Identify which cell holds the provided text, then report its [X, Y] central coordinate. 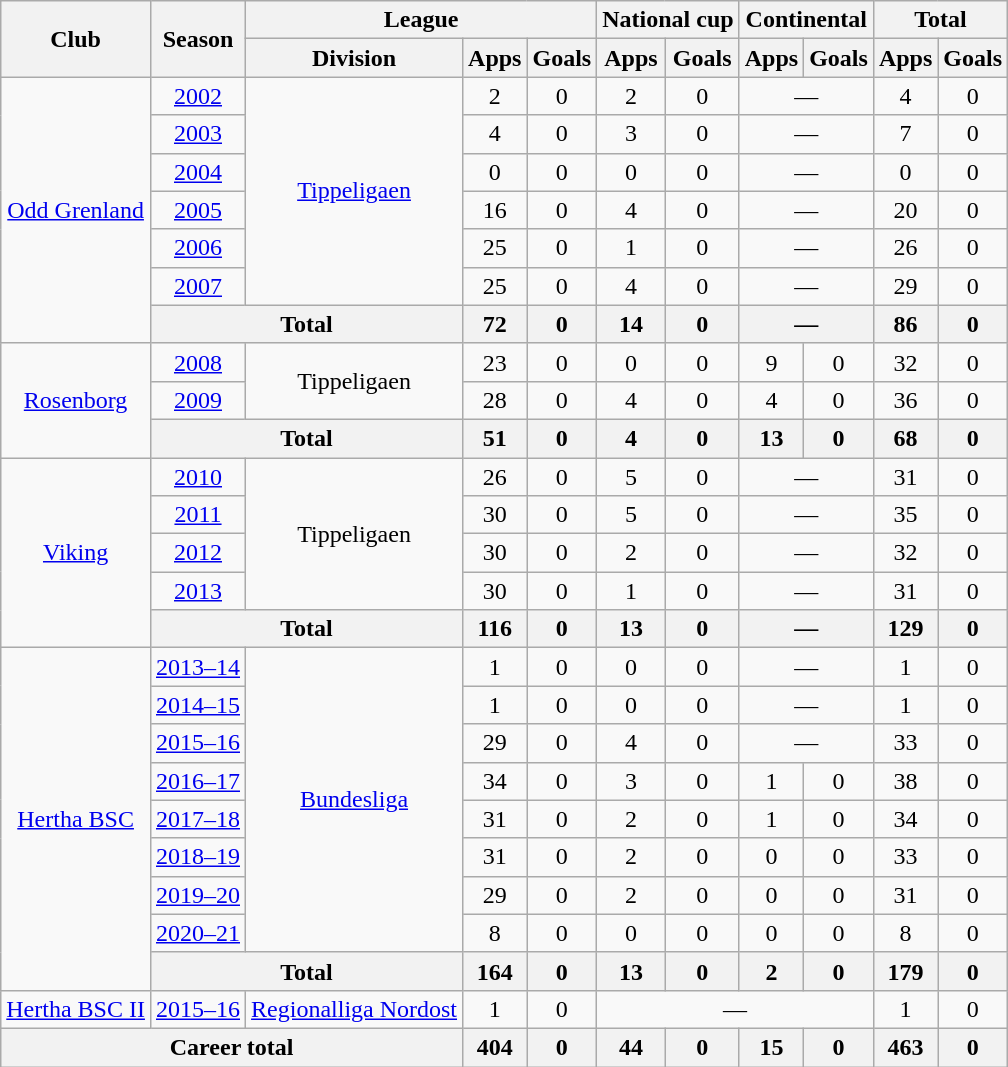
36 [905, 400]
2017–18 [198, 819]
51 [495, 438]
Hertha BSC II [76, 1009]
28 [495, 400]
15 [771, 1047]
72 [495, 324]
Regionalliga Nordost [354, 1009]
9 [771, 362]
164 [495, 971]
2007 [198, 286]
2009 [198, 400]
Rosenborg [76, 400]
Club [76, 39]
2003 [198, 134]
2010 [198, 477]
16 [495, 210]
2018–19 [198, 857]
404 [495, 1047]
86 [905, 324]
129 [905, 629]
14 [631, 324]
38 [905, 781]
2013–14 [198, 667]
68 [905, 438]
2008 [198, 362]
Bundesliga [354, 800]
Division [354, 58]
35 [905, 515]
2011 [198, 515]
20 [905, 210]
2014–15 [198, 705]
2005 [198, 210]
23 [495, 362]
2013 [198, 591]
Odd Grenland [76, 210]
2019–20 [198, 895]
116 [495, 629]
7 [905, 134]
2004 [198, 172]
2002 [198, 96]
Career total [232, 1047]
Hertha BSC [76, 820]
2020–21 [198, 933]
League [422, 20]
Viking [76, 553]
179 [905, 971]
National cup [668, 20]
Continental [806, 20]
Season [198, 39]
2012 [198, 553]
44 [631, 1047]
2006 [198, 248]
463 [905, 1047]
2016–17 [198, 781]
